From the cell containing the given text, extract its center point as [X, Y] coordinate. 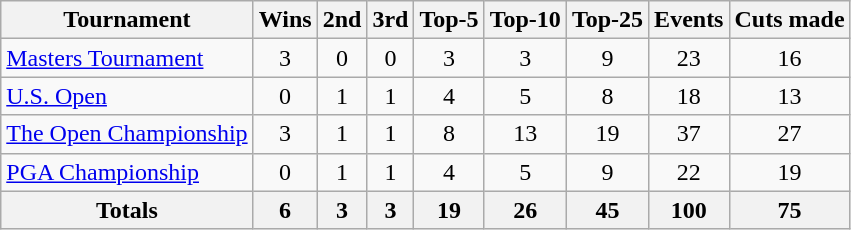
23 [689, 58]
U.S. Open [127, 96]
100 [689, 210]
Masters Tournament [127, 58]
37 [689, 134]
16 [790, 58]
27 [790, 134]
18 [689, 96]
26 [525, 210]
The Open Championship [127, 134]
45 [607, 210]
6 [285, 210]
PGA Championship [127, 172]
Cuts made [790, 20]
Tournament [127, 20]
2nd [342, 20]
Top-25 [607, 20]
3rd [390, 20]
Top-5 [449, 20]
Top-10 [525, 20]
75 [790, 210]
Events [689, 20]
Totals [127, 210]
22 [689, 172]
Wins [285, 20]
